Search for the cell housing the specified text and yield its [x, y] center coordinate. 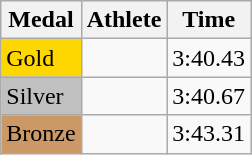
Time [209, 20]
Silver [41, 96]
Athlete [124, 20]
3:43.31 [209, 134]
3:40.43 [209, 58]
Bronze [41, 134]
Medal [41, 20]
3:40.67 [209, 96]
Gold [41, 58]
